From the cell containing the given text, extract its center point as (X, Y) coordinate. 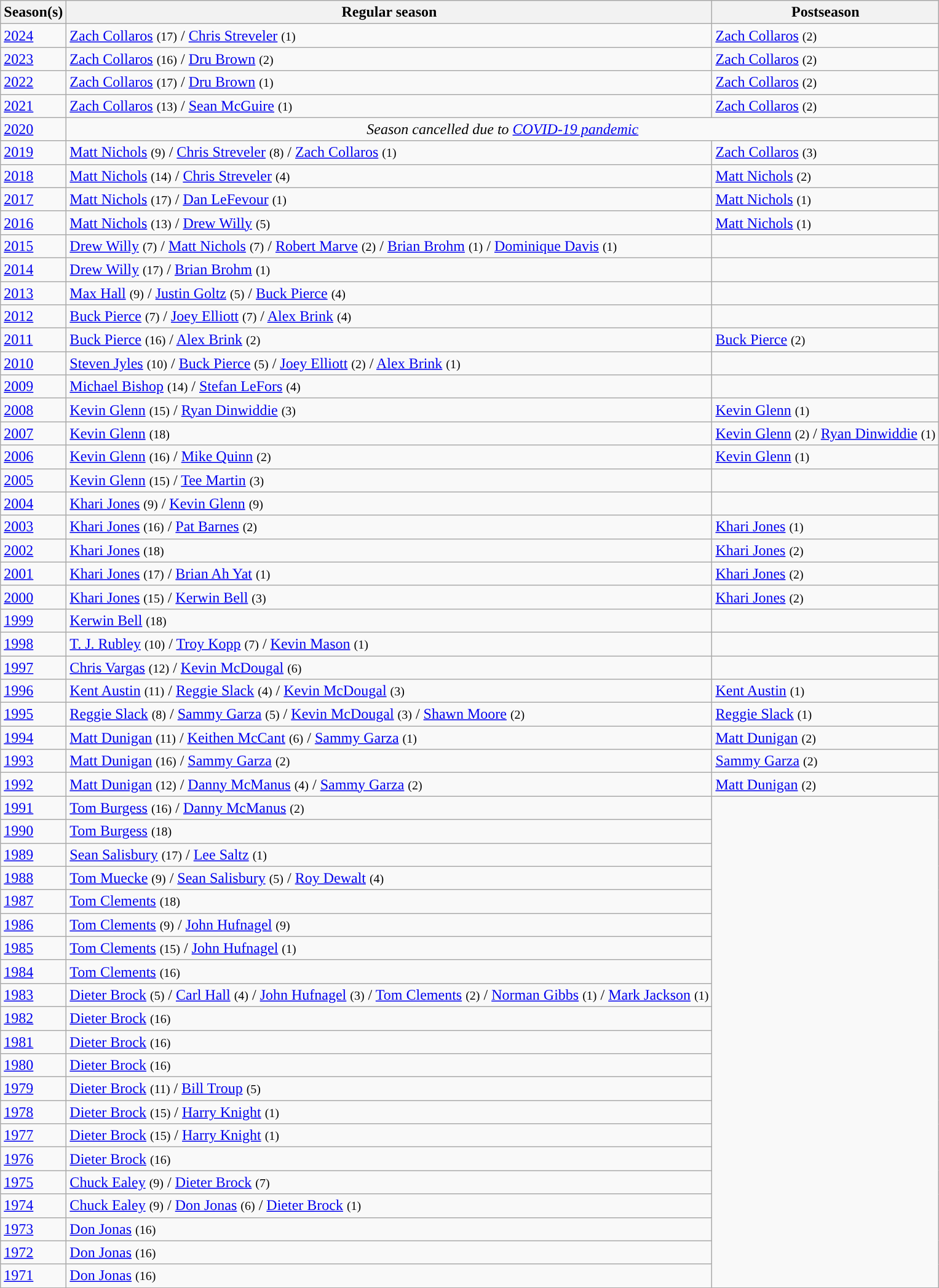
1989 (33, 855)
1983 (33, 995)
Matt Dunigan (12) / Danny McManus (4) / Sammy Garza (2) (389, 784)
1988 (33, 878)
Buck Pierce (7) / Joey Elliott (7) / Alex Brink (4) (389, 317)
1998 (33, 644)
2008 (33, 410)
Khari Jones (17) / Brian Ah Yat (1) (389, 574)
Kevin Glenn (2) / Ryan Dinwiddie (1) (825, 433)
1982 (33, 1018)
Tom Clements (15) / John Hufnagel (1) (389, 948)
2017 (33, 199)
Khari Jones (1) (825, 527)
2014 (33, 269)
1976 (33, 1159)
2007 (33, 433)
Kevin Glenn (15) / Tee Martin (3) (389, 480)
Matt Nichols (13) / Drew Willy (5) (389, 223)
1995 (33, 714)
Kent Austin (1) (825, 691)
2013 (33, 293)
2020 (33, 129)
1979 (33, 1089)
Zach Collaros (3) (825, 152)
Chris Vargas (12) / Kevin McDougal (6) (389, 667)
1991 (33, 808)
1972 (33, 1252)
2016 (33, 223)
2018 (33, 176)
1993 (33, 761)
2015 (33, 246)
2022 (33, 82)
Matt Nichols (2) (825, 176)
Dieter Brock (5) / Carl Hall (4) / John Hufnagel (3) / Tom Clements (2) / Norman Gibbs (1) / Mark Jackson (1) (389, 995)
Reggie Slack (8) / Sammy Garza (5) / Kevin McDougal (3) / Shawn Moore (2) (389, 714)
Kevin Glenn (15) / Ryan Dinwiddie (3) (389, 410)
2001 (33, 574)
Tom Clements (9) / John Hufnagel (9) (389, 925)
1994 (33, 738)
Chuck Ealey (9) / Dieter Brock (7) (389, 1182)
2023 (33, 59)
Tom Clements (18) (389, 901)
1974 (33, 1206)
1971 (33, 1276)
1981 (33, 1042)
Matt Nichols (9) / Chris Streveler (8) / Zach Collaros (1) (389, 152)
Zach Collaros (17) / Dru Brown (1) (389, 82)
Sammy Garza (2) (825, 761)
1978 (33, 1112)
Drew Willy (7) / Matt Nichols (7) / Robert Marve (2) / Brian Brohm (1) / Dominique Davis (1) (389, 246)
2012 (33, 317)
Zach Collaros (16) / Dru Brown (2) (389, 59)
Season(s) (33, 12)
2021 (33, 106)
Khari Jones (15) / Kerwin Bell (3) (389, 597)
1999 (33, 620)
2000 (33, 597)
2009 (33, 387)
Regular season (389, 12)
Reggie Slack (1) (825, 714)
Khari Jones (9) / Kevin Glenn (9) (389, 504)
1977 (33, 1136)
2005 (33, 480)
2004 (33, 504)
Dieter Brock (11) / Bill Troup (5) (389, 1089)
Matt Dunigan (16) / Sammy Garza (2) (389, 761)
Zach Collaros (17) / Chris Streveler (1) (389, 36)
Tom Burgess (18) (389, 831)
2002 (33, 550)
Tom Burgess (16) / Danny McManus (2) (389, 808)
1980 (33, 1065)
2011 (33, 340)
1975 (33, 1182)
2019 (33, 152)
Khari Jones (16) / Pat Barnes (2) (389, 527)
Sean Salisbury (17) / Lee Saltz (1) (389, 855)
Kevin Glenn (18) (389, 433)
Khari Jones (18) (389, 550)
T. J. Rubley (10) / Troy Kopp (7) / Kevin Mason (1) (389, 644)
Max Hall (9) / Justin Goltz (5) / Buck Pierce (4) (389, 293)
1990 (33, 831)
1986 (33, 925)
Steven Jyles (10) / Buck Pierce (5) / Joey Elliott (2) / Alex Brink (1) (389, 363)
2024 (33, 36)
Postseason (825, 12)
1984 (33, 971)
Kent Austin (11) / Reggie Slack (4) / Kevin McDougal (3) (389, 691)
1992 (33, 784)
2010 (33, 363)
1996 (33, 691)
1973 (33, 1229)
Tom Muecke (9) / Sean Salisbury (5) / Roy Dewalt (4) (389, 878)
Kevin Glenn (16) / Mike Quinn (2) (389, 457)
Michael Bishop (14) / Stefan LeFors (4) (389, 387)
Zach Collaros (13) / Sean McGuire (1) (389, 106)
2003 (33, 527)
1987 (33, 901)
Matt Dunigan (11) / Keithen McCant (6) / Sammy Garza (1) (389, 738)
Buck Pierce (2) (825, 340)
Chuck Ealey (9) / Don Jonas (6) / Dieter Brock (1) (389, 1206)
Drew Willy (17) / Brian Brohm (1) (389, 269)
Matt Nichols (14) / Chris Streveler (4) (389, 176)
Tom Clements (16) (389, 971)
2006 (33, 457)
Kerwin Bell (18) (389, 620)
Season cancelled due to COVID-19 pandemic (503, 129)
Matt Nichols (17) / Dan LeFevour (1) (389, 199)
Buck Pierce (16) / Alex Brink (2) (389, 340)
1985 (33, 948)
1997 (33, 667)
